Extract the (X, Y) coordinate from the center of the cell holding the provided text.  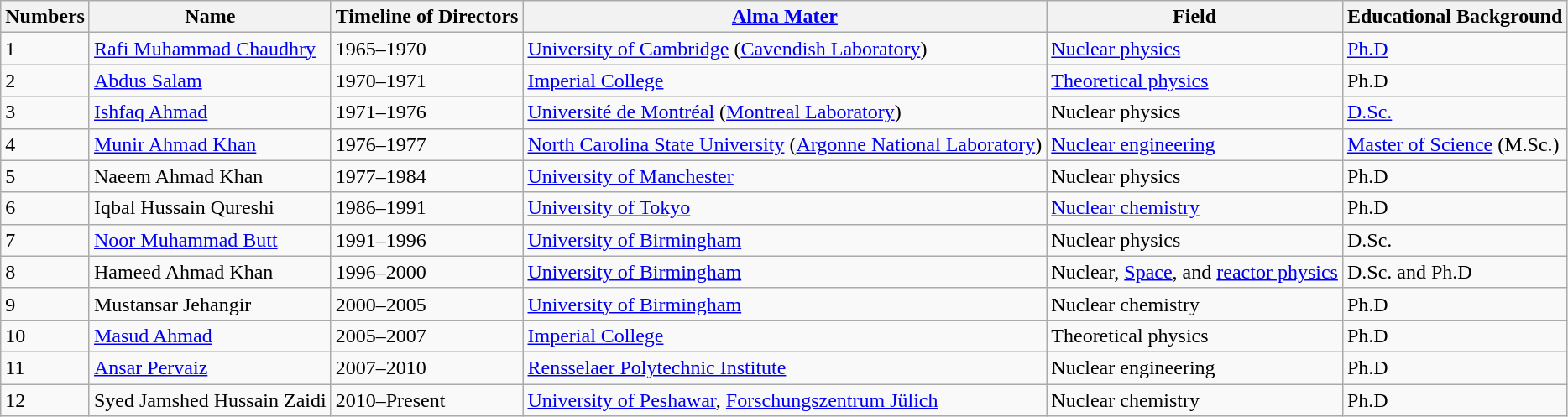
Université de Montréal (Montreal Laboratory) (785, 112)
2005–2007 (426, 336)
D.Sc. and Ph.D (1454, 272)
11 (45, 367)
Nuclear, Space, and reactor physics (1195, 272)
4 (45, 144)
Numbers (45, 17)
1970–1971 (426, 81)
Ansar Pervaiz (210, 367)
Syed Jamshed Hussain Zaidi (210, 400)
2000–2005 (426, 304)
Educational Background (1454, 17)
Field (1195, 17)
12 (45, 400)
Name (210, 17)
Munir Ahmad Khan (210, 144)
6 (45, 208)
5 (45, 176)
University of Cambridge (Cavendish Laboratory) (785, 49)
3 (45, 112)
1991–1996 (426, 240)
University of Tokyo (785, 208)
Naeem Ahmad Khan (210, 176)
10 (45, 336)
Alma Mater (785, 17)
Mustansar Jehangir (210, 304)
University of Peshawar, Forschungszentrum Jülich (785, 400)
1971–1976 (426, 112)
Abdus Salam (210, 81)
1 (45, 49)
Rensselaer Polytechnic Institute (785, 367)
University of Manchester (785, 176)
8 (45, 272)
1986–1991 (426, 208)
Noor Muhammad Butt (210, 240)
2010–Present (426, 400)
1977–1984 (426, 176)
1965–1970 (426, 49)
Masud Ahmad (210, 336)
2007–2010 (426, 367)
Ishfaq Ahmad (210, 112)
9 (45, 304)
Hameed Ahmad Khan (210, 272)
7 (45, 240)
2 (45, 81)
1976–1977 (426, 144)
Timeline of Directors (426, 17)
1996–2000 (426, 272)
Iqbal Hussain Qureshi (210, 208)
Master of Science (M.Sc.) (1454, 144)
Rafi Muhammad Chaudhry (210, 49)
North Carolina State University (Argonne National Laboratory) (785, 144)
